Find where the given text appears and provide that cell's center as (x, y) coordinate. 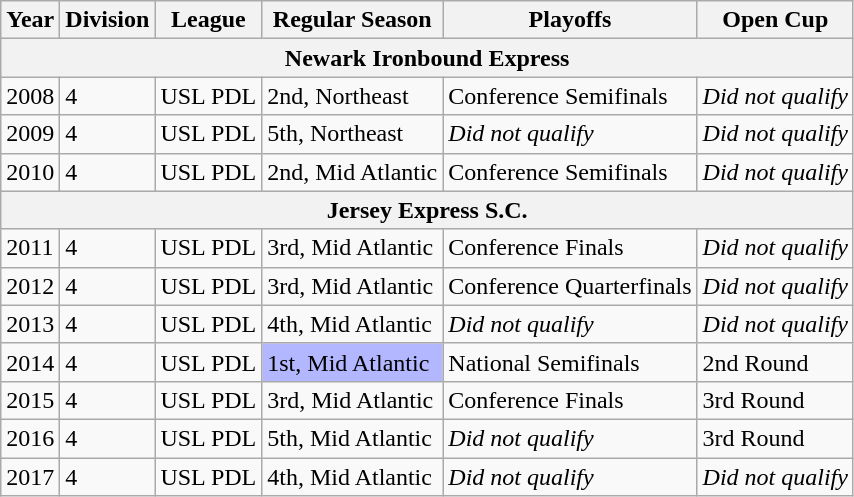
Open Cup (775, 20)
2008 (30, 96)
National Semifinals (570, 362)
League (208, 20)
2009 (30, 134)
Year (30, 20)
2011 (30, 248)
2010 (30, 172)
Division (108, 20)
Jersey Express S.C. (428, 210)
5th, Northeast (352, 134)
2nd, Northeast (352, 96)
2015 (30, 400)
2nd Round (775, 362)
2012 (30, 286)
Newark Ironbound Express (428, 58)
2017 (30, 477)
2013 (30, 324)
2016 (30, 438)
5th, Mid Atlantic (352, 438)
2nd, Mid Atlantic (352, 172)
1st, Mid Atlantic (352, 362)
Regular Season (352, 20)
Conference Quarterfinals (570, 286)
2014 (30, 362)
Playoffs (570, 20)
